From the cell containing the given text, extract its center point as (x, y) coordinate. 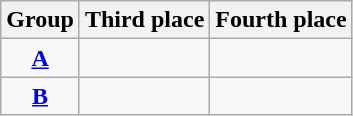
Group (40, 20)
Third place (144, 20)
Fourth place (281, 20)
A (40, 58)
B (40, 96)
